From the cell containing the given text, extract its center point as (x, y) coordinate. 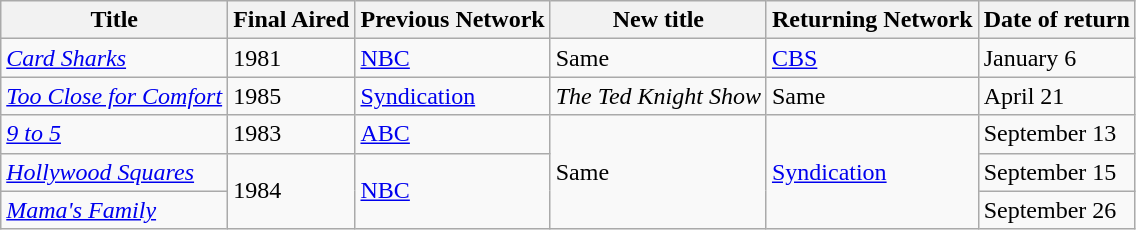
September 15 (1056, 172)
9 to 5 (114, 134)
New title (658, 20)
Card Sharks (114, 58)
CBS (872, 58)
Title (114, 20)
1985 (292, 96)
Previous Network (452, 20)
1981 (292, 58)
April 21 (1056, 96)
September 13 (1056, 134)
Too Close for Comfort (114, 96)
ABC (452, 134)
Returning Network (872, 20)
Mama's Family (114, 210)
January 6 (1056, 58)
Hollywood Squares (114, 172)
1984 (292, 191)
The Ted Knight Show (658, 96)
1983 (292, 134)
Date of return (1056, 20)
September 26 (1056, 210)
Final Aired (292, 20)
